Provide the (X, Y) coordinate of the cell's center where the given text is located.  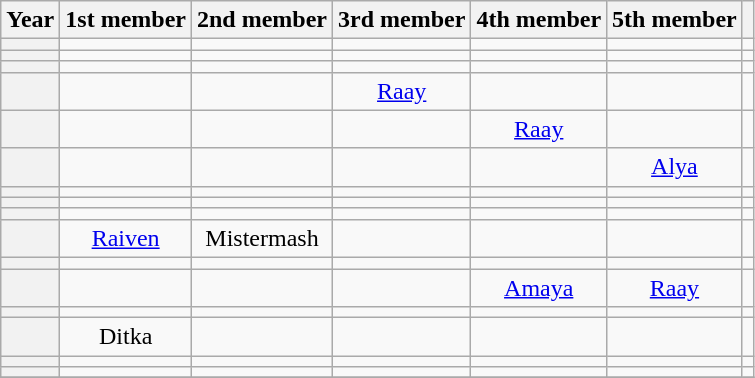
2nd member (262, 20)
3rd member (402, 20)
1st member (126, 20)
Amaya (539, 287)
Year (30, 20)
5th member (675, 20)
Raiven (126, 238)
4th member (539, 20)
Mistermash (262, 238)
Ditka (126, 337)
Alya (675, 167)
